Detect which cell encompasses the target text, then output its [X, Y] center coordinate. 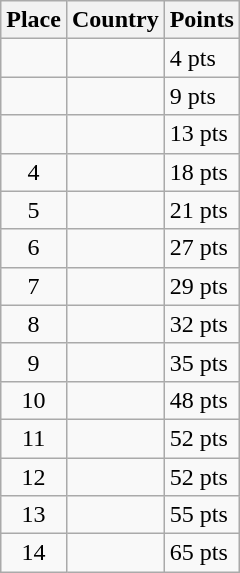
14 [34, 553]
4 pts [202, 58]
Country [115, 20]
27 pts [202, 248]
29 pts [202, 286]
8 [34, 324]
18 pts [202, 172]
Points [202, 20]
55 pts [202, 515]
21 pts [202, 210]
48 pts [202, 400]
4 [34, 172]
7 [34, 286]
65 pts [202, 553]
9 [34, 362]
35 pts [202, 362]
11 [34, 438]
5 [34, 210]
13 pts [202, 134]
Place [34, 20]
32 pts [202, 324]
6 [34, 248]
12 [34, 477]
9 pts [202, 96]
10 [34, 400]
13 [34, 515]
